Find where the given text appears and provide that cell's center as [X, Y] coordinate. 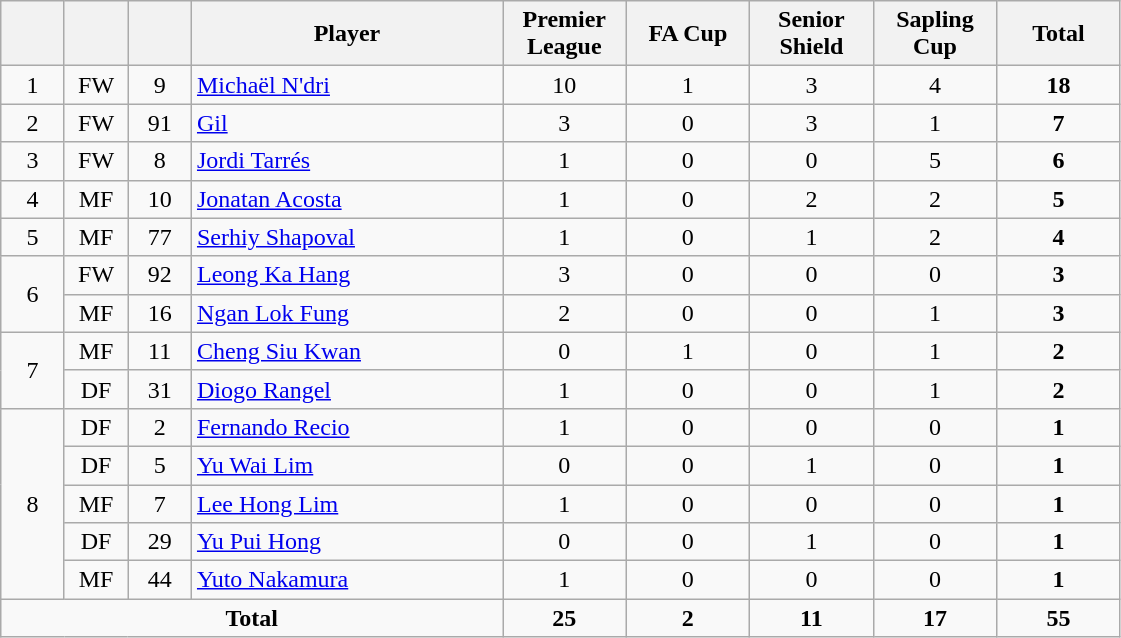
Gil [346, 123]
Premier League [564, 34]
Jordi Tarrés [346, 161]
Leong Ka Hang [346, 275]
Player [346, 34]
9 [160, 85]
16 [160, 313]
31 [160, 389]
FA Cup [688, 34]
Jonatan Acosta [346, 199]
18 [1059, 85]
29 [160, 542]
91 [160, 123]
Yu Wai Lim [346, 465]
77 [160, 237]
92 [160, 275]
Yu Pui Hong [346, 542]
55 [1059, 618]
Senior Shield [812, 34]
44 [160, 580]
25 [564, 618]
17 [935, 618]
Ngan Lok Fung [346, 313]
Serhiy Shapoval [346, 237]
Fernando Recio [346, 427]
Michaël N'dri [346, 85]
Diogo Rangel [346, 389]
Cheng Siu Kwan [346, 351]
Lee Hong Lim [346, 503]
Yuto Nakamura [346, 580]
Sapling Cup [935, 34]
